Pinpoint the cell where the given text exists, returning its [x, y] midpoint coordinate. 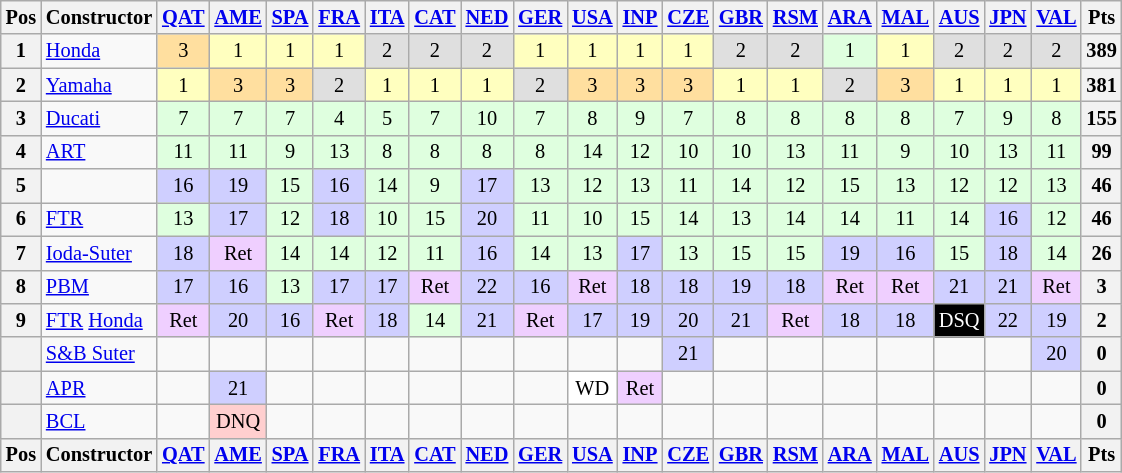
DSQ [959, 320]
Ducati [99, 118]
FTR Honda [99, 320]
PBM [99, 287]
WD [592, 388]
S&B Suter [99, 354]
DNQ [238, 421]
Yamaha [99, 85]
381 [1101, 85]
Ioda-Suter [99, 253]
FTR [99, 219]
155 [1101, 118]
APR [99, 388]
6 [21, 219]
99 [1101, 152]
389 [1101, 51]
BCL [99, 421]
26 [1101, 253]
Honda [99, 51]
ART [99, 152]
